Locate the cell with the specified text and output its [x, y] center coordinate. 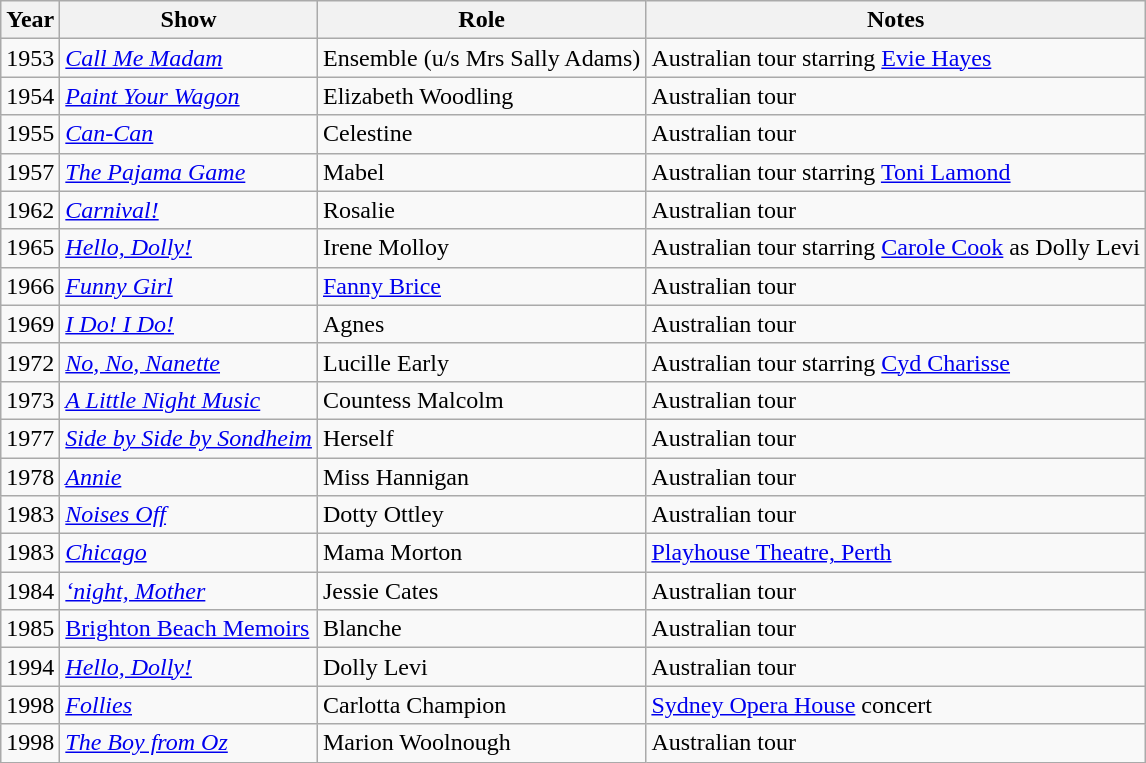
I Do! I Do! [189, 324]
The Pajama Game [189, 172]
Dolly Levi [481, 667]
1984 [30, 591]
1962 [30, 210]
Playhouse Theatre, Perth [896, 553]
Jessie Cates [481, 591]
The Boy from Oz [189, 743]
1972 [30, 362]
Herself [481, 438]
Dotty Ottley [481, 515]
Call Me Madam [189, 58]
No, No, Nanette [189, 362]
Ensemble (u/s Mrs Sally Adams) [481, 58]
Annie [189, 477]
Celestine [481, 134]
1957 [30, 172]
Miss Hannigan [481, 477]
Show [189, 20]
Carnival! [189, 210]
1955 [30, 134]
Rosalie [481, 210]
Brighton Beach Memoirs [189, 629]
Blanche [481, 629]
Australian tour starring Carole Cook as Dolly Levi [896, 248]
Mama Morton [481, 553]
Agnes [481, 324]
Carlotta Champion [481, 705]
Year [30, 20]
A Little Night Music [189, 400]
Marion Woolnough [481, 743]
‘night, Mother [189, 591]
Chicago [189, 553]
Role [481, 20]
1953 [30, 58]
Follies [189, 705]
Australian tour starring Toni Lamond [896, 172]
Side by Side by Sondheim [189, 438]
Elizabeth Woodling [481, 96]
1977 [30, 438]
1985 [30, 629]
1978 [30, 477]
Sydney Opera House concert [896, 705]
Noises Off [189, 515]
Irene Molloy [481, 248]
Australian tour starring Cyd Charisse [896, 362]
1973 [30, 400]
1969 [30, 324]
Paint Your Wagon [189, 96]
Lucille Early [481, 362]
Mabel [481, 172]
1994 [30, 667]
1966 [30, 286]
Funny Girl [189, 286]
Countess Malcolm [481, 400]
Notes [896, 20]
Australian tour starring Evie Hayes [896, 58]
Can-Can [189, 134]
1954 [30, 96]
1965 [30, 248]
Fanny Brice [481, 286]
